Locate the cell with the specified text and output its [x, y] center coordinate. 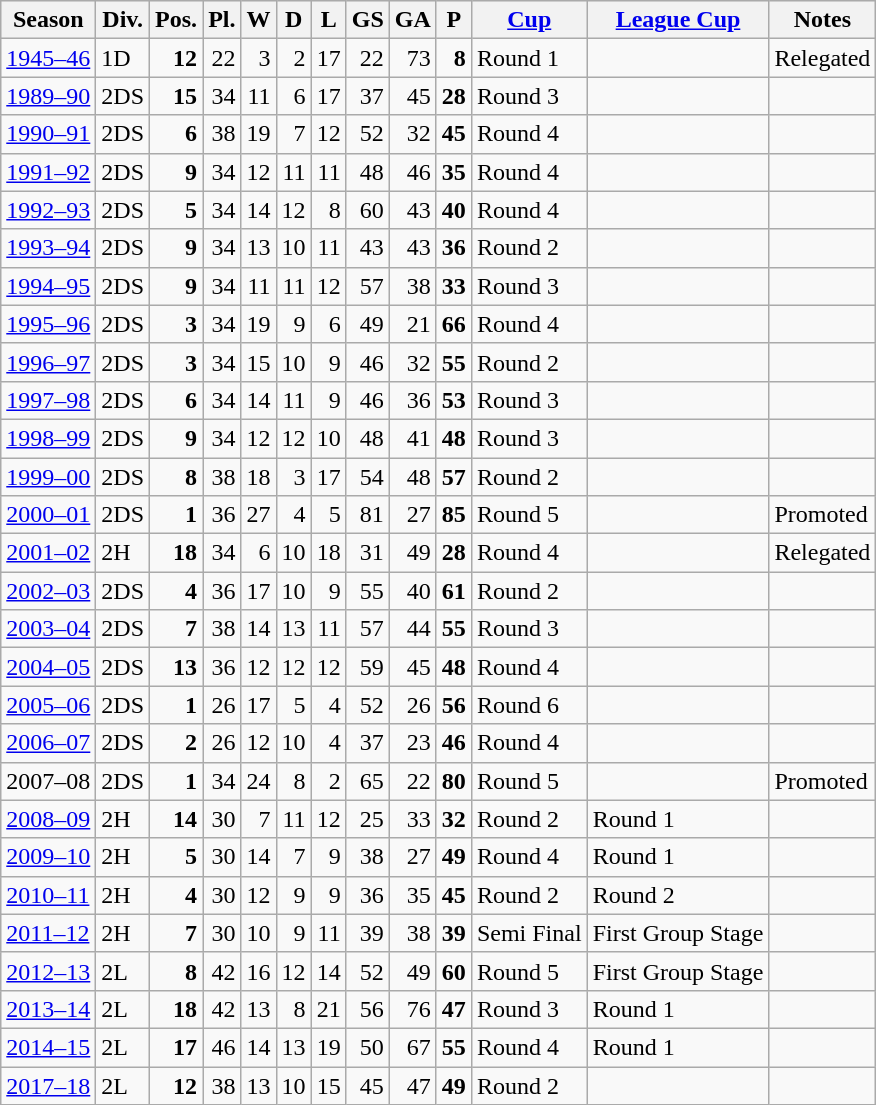
16 [258, 971]
76 [412, 1009]
2005–06 [48, 705]
2007–08 [48, 781]
2012–13 [48, 971]
GS [368, 20]
1998–99 [48, 438]
Div. [123, 20]
2010–11 [48, 895]
2000–01 [48, 515]
41 [412, 438]
24 [258, 781]
2013–14 [48, 1009]
85 [454, 515]
Cup [529, 20]
1996–97 [48, 362]
L [328, 20]
League Cup [678, 20]
2006–07 [48, 743]
44 [412, 629]
2004–05 [48, 667]
W [258, 20]
1993–94 [48, 248]
1997–98 [48, 400]
53 [454, 400]
65 [368, 781]
80 [454, 781]
2009–10 [48, 857]
2002–03 [48, 591]
67 [412, 1047]
Round 6 [529, 705]
Pos. [176, 20]
1990–91 [48, 134]
2011–12 [48, 933]
23 [412, 743]
2014–15 [48, 1047]
Notes [822, 20]
81 [368, 515]
73 [412, 58]
50 [368, 1047]
66 [454, 324]
2008–09 [48, 819]
1D [123, 58]
Season [48, 20]
1991–92 [48, 172]
1994–95 [48, 286]
25 [368, 819]
54 [368, 477]
D [294, 20]
1992–93 [48, 210]
Semi Final [529, 933]
GA [412, 20]
Pl. [222, 20]
61 [454, 591]
2003–04 [48, 629]
1995–96 [48, 324]
2017–18 [48, 1085]
59 [368, 667]
1999–00 [48, 477]
P [454, 20]
31 [368, 553]
1945–46 [48, 58]
1989–90 [48, 96]
2001–02 [48, 553]
